Provide the (x, y) coordinate of the cell's center where the given text is located.  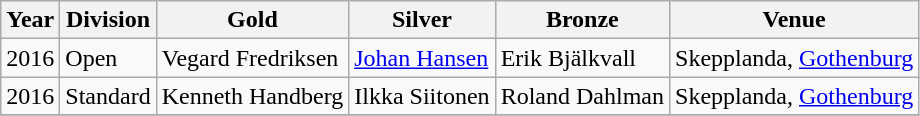
Vegard Fredriksen (252, 58)
Silver (422, 20)
Roland Dahlman (582, 96)
Erik Bjälkvall (582, 58)
Year (30, 20)
Gold (252, 20)
Open (108, 58)
Venue (794, 20)
Kenneth Handberg (252, 96)
Bronze (582, 20)
Ilkka Siitonen (422, 96)
Johan Hansen (422, 58)
Standard (108, 96)
Division (108, 20)
